Determine the [x, y] coordinate at the center of the cell enclosing the given text.  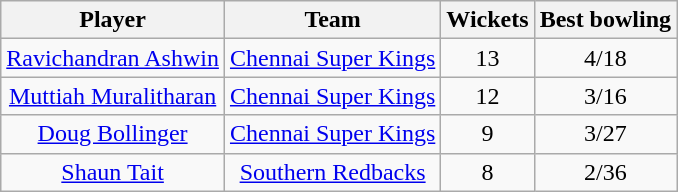
3/16 [605, 96]
Southern Redbacks [332, 172]
2/36 [605, 172]
Player [113, 20]
13 [488, 58]
Best bowling [605, 20]
4/18 [605, 58]
Team [332, 20]
Doug Bollinger [113, 134]
Shaun Tait [113, 172]
8 [488, 172]
Wickets [488, 20]
12 [488, 96]
9 [488, 134]
3/27 [605, 134]
Muttiah Muralitharan [113, 96]
Ravichandran Ashwin [113, 58]
